Return the (x, y) coordinate for the center point of the cell that contains the specified text.  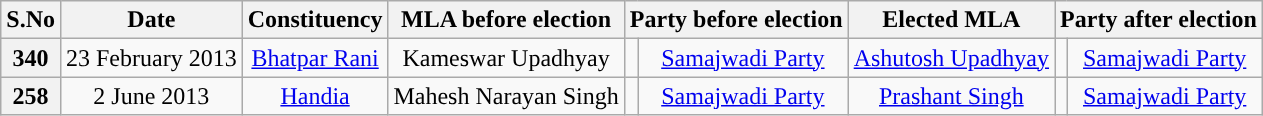
Kameswar Upadhyay (506, 58)
258 (31, 96)
Mahesh Narayan Singh (506, 96)
Prashant Singh (951, 96)
MLA before election (506, 20)
Bhatpar Rani (315, 58)
Ashutosh Upadhyay (951, 58)
Party before election (736, 20)
23 February 2013 (151, 58)
Constituency (315, 20)
Handia (315, 96)
340 (31, 58)
2 June 2013 (151, 96)
Party after election (1159, 20)
Date (151, 20)
S.No (31, 20)
Elected MLA (951, 20)
